Determine the (X, Y) coordinate at the center of the cell enclosing the given text.  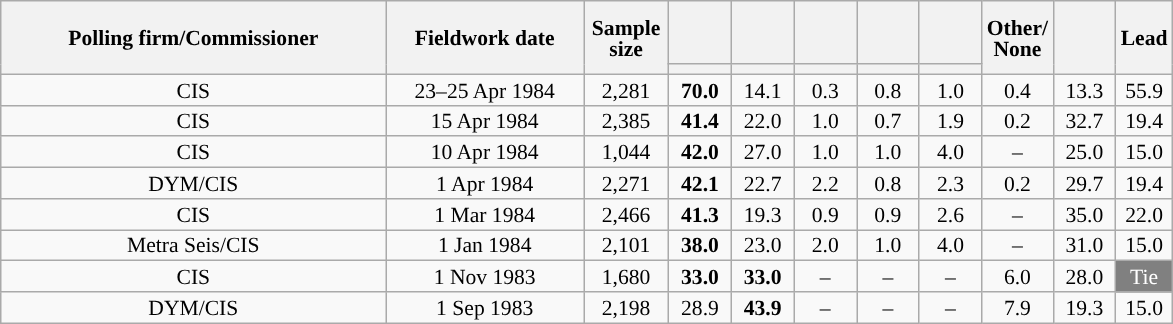
Fieldwork date (485, 38)
Metra Seis/CIS (194, 246)
15 Apr 1984 (485, 120)
1,044 (626, 152)
Lead (1144, 38)
14.1 (762, 90)
Other/None (1018, 38)
1,680 (626, 276)
38.0 (700, 246)
13.3 (1084, 90)
2,385 (626, 120)
28.0 (1084, 276)
28.9 (700, 308)
2,466 (626, 214)
2.3 (950, 184)
0.4 (1018, 90)
31.0 (1084, 246)
35.0 (1084, 214)
41.3 (700, 214)
42.1 (700, 184)
22.7 (762, 184)
27.0 (762, 152)
1.9 (950, 120)
41.4 (700, 120)
32.7 (1084, 120)
Tie (1144, 276)
Polling firm/Commissioner (194, 38)
55.9 (1144, 90)
1 Nov 1983 (485, 276)
42.0 (700, 152)
23–25 Apr 1984 (485, 90)
0.7 (888, 120)
29.7 (1084, 184)
23.0 (762, 246)
1 Mar 1984 (485, 214)
2,101 (626, 246)
0.3 (826, 90)
1 Apr 1984 (485, 184)
2,271 (626, 184)
10 Apr 1984 (485, 152)
2.0 (826, 246)
2,198 (626, 308)
6.0 (1018, 276)
2,281 (626, 90)
2.2 (826, 184)
43.9 (762, 308)
7.9 (1018, 308)
25.0 (1084, 152)
2.6 (950, 214)
1 Sep 1983 (485, 308)
70.0 (700, 90)
Sample size (626, 38)
1 Jan 1984 (485, 246)
